For the text-containing cell, return its midpoint in (X, Y) coordinate format. 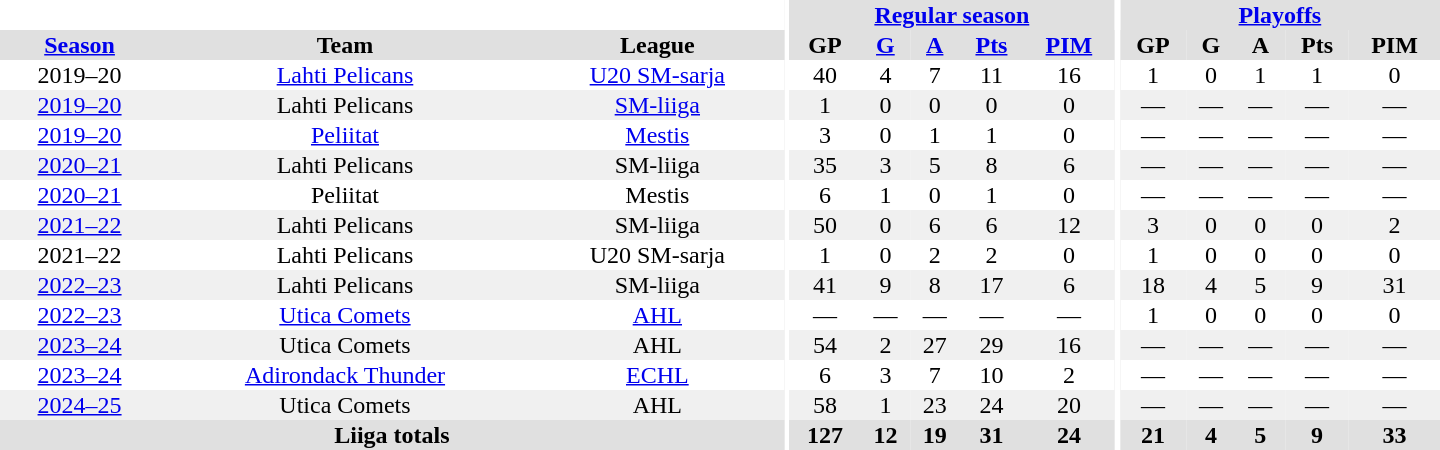
Playoffs (1280, 15)
11 (991, 75)
41 (824, 285)
Season (80, 45)
19 (934, 435)
League (658, 45)
50 (824, 225)
ECHL (658, 375)
21 (1153, 435)
10 (991, 375)
23 (934, 405)
29 (991, 345)
Regular season (952, 15)
Liiga totals (392, 435)
58 (824, 405)
54 (824, 345)
Team (345, 45)
2024–25 (80, 405)
40 (824, 75)
127 (824, 435)
33 (1394, 435)
18 (1153, 285)
20 (1068, 405)
17 (991, 285)
35 (824, 165)
Adirondack Thunder (345, 375)
27 (934, 345)
